Search for the cell housing the specified text and yield its [X, Y] center coordinate. 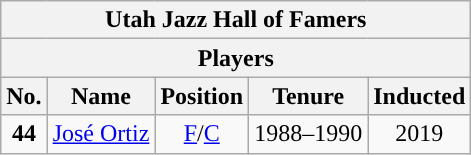
Tenure [308, 96]
Inducted [420, 96]
F/C [202, 134]
Position [202, 96]
Name [101, 96]
2019 [420, 134]
Players [236, 58]
1988–1990 [308, 134]
No. [24, 96]
Utah Jazz Hall of Famers [236, 20]
José Ortiz [101, 134]
44 [24, 134]
